For the text-containing cell, return its midpoint in [X, Y] coordinate format. 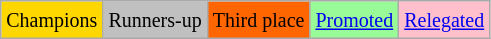
Champions [52, 20]
Third place [258, 20]
Runners-up [155, 20]
Promoted [354, 20]
Relegated [444, 20]
